Return (x, y) of the center of cell containing provided text 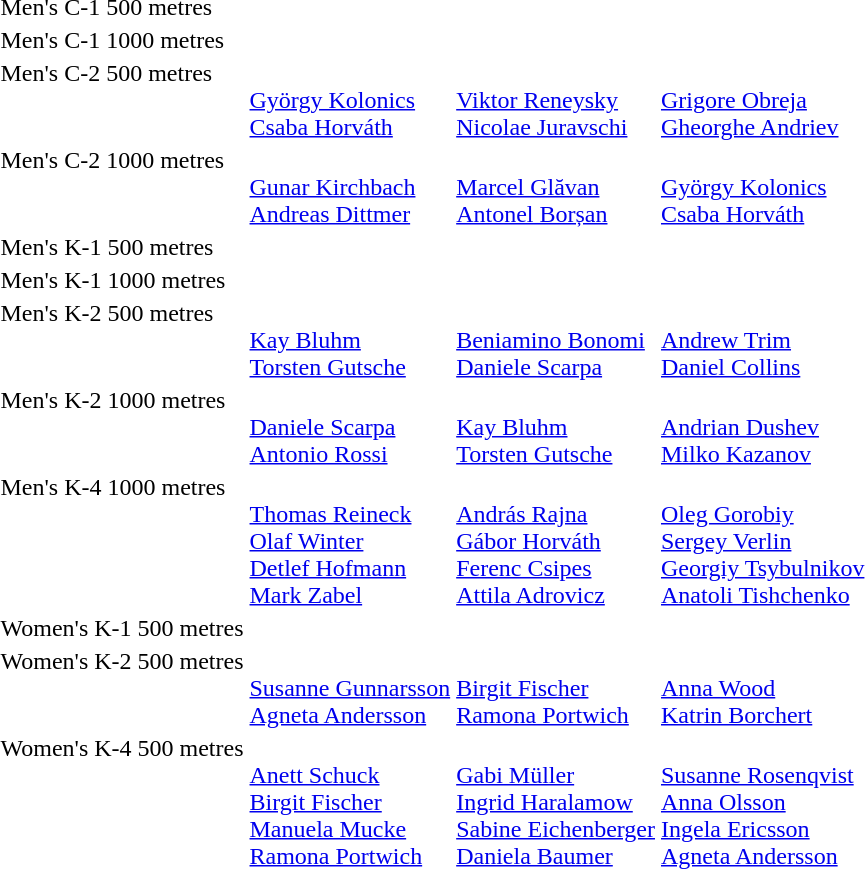
Oleg Gorobiy Sergey Verlin Georgiy Tsybulnikov Anatoli Tishchenko (762, 541)
Beniamino BonomiDaniele Scarpa (556, 340)
Birgit FischerRamona Portwich (556, 688)
Anna WoodKatrin Borchert (762, 688)
Susanne GunnarssonAgneta Andersson (350, 688)
Daniele ScarpaAntonio Rossi (350, 427)
Andrew TrimDaniel Collins (762, 340)
Gunar KirchbachAndreas Dittmer (350, 187)
András RajnaGábor Horváth Ferenc Csipes Attila Adrovicz (556, 541)
Viktor ReneyskyNicolae Juravschi (556, 100)
Andrian DushevMilko Kazanov (762, 427)
Marcel GlăvanAntonel Borșan (556, 187)
Grigore ObrejaGheorghe Andriev (762, 100)
Thomas ReineckOlaf WinterDetlef HofmannMark Zabel (350, 541)
